Detect which cell encompasses the target text, then output its (x, y) center coordinate. 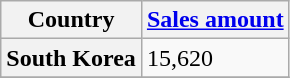
South Korea (72, 58)
15,620 (215, 58)
Country (72, 20)
Sales amount (215, 20)
